Locate the cell with the specified text and output its [X, Y] center coordinate. 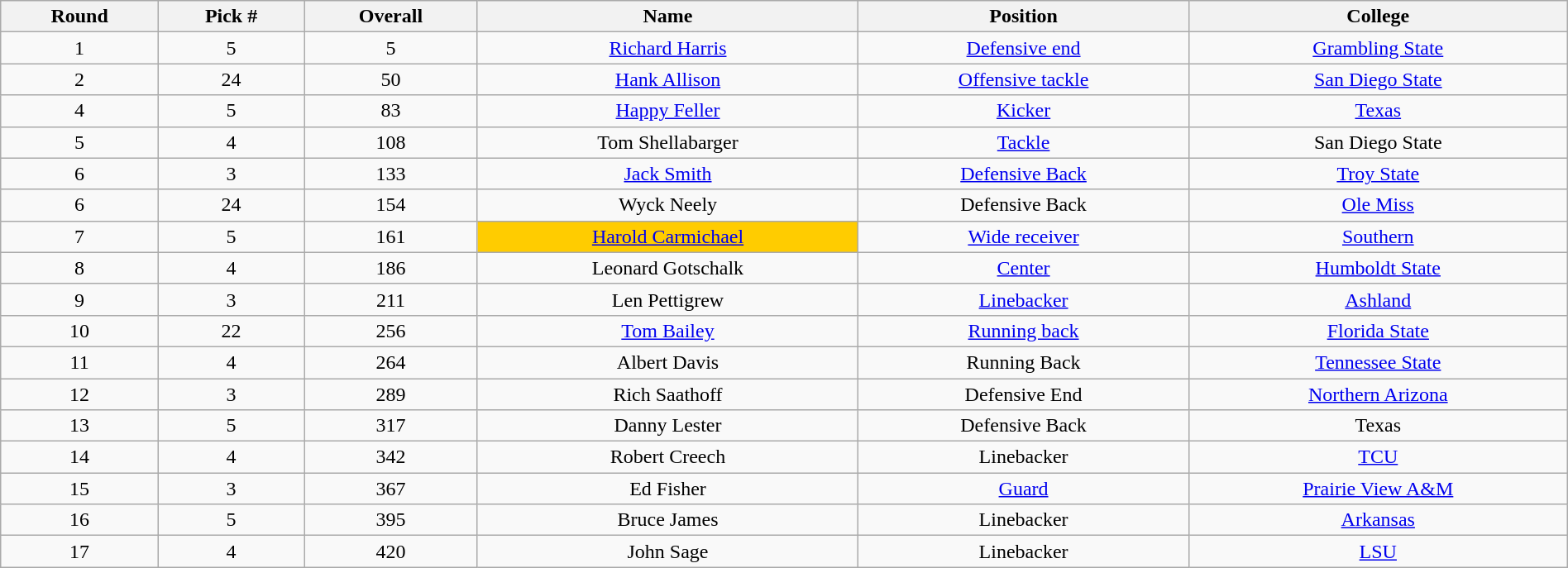
Round [79, 17]
108 [390, 142]
Humboldt State [1378, 268]
Southern [1378, 236]
Len Pettigrew [668, 299]
Ed Fisher [668, 489]
Pick # [231, 17]
Bruce James [668, 520]
317 [390, 426]
Tackle [1024, 142]
John Sage [668, 551]
367 [390, 489]
Harold Carmichael [668, 236]
8 [79, 268]
10 [79, 331]
Name [668, 17]
12 [79, 394]
154 [390, 205]
186 [390, 268]
Prairie View A&M [1378, 489]
Ole Miss [1378, 205]
Northern Arizona [1378, 394]
395 [390, 520]
Grambling State [1378, 48]
50 [390, 79]
Guard [1024, 489]
Jack Smith [668, 174]
Center [1024, 268]
22 [231, 331]
Rich Saathoff [668, 394]
LSU [1378, 551]
Robert Creech [668, 457]
2 [79, 79]
Running back [1024, 331]
16 [79, 520]
Happy Feller [668, 111]
Albert Davis [668, 362]
211 [390, 299]
Wyck Neely [668, 205]
Tennessee State [1378, 362]
Running Back [1024, 362]
Offensive tackle [1024, 79]
264 [390, 362]
1 [79, 48]
Wide receiver [1024, 236]
Tom Bailey [668, 331]
Troy State [1378, 174]
Arkansas [1378, 520]
Tom Shellabarger [668, 142]
Hank Allison [668, 79]
342 [390, 457]
11 [79, 362]
83 [390, 111]
161 [390, 236]
Florida State [1378, 331]
420 [390, 551]
Defensive End [1024, 394]
7 [79, 236]
Position [1024, 17]
17 [79, 551]
TCU [1378, 457]
Ashland [1378, 299]
Overall [390, 17]
289 [390, 394]
13 [79, 426]
Defensive end [1024, 48]
15 [79, 489]
College [1378, 17]
9 [79, 299]
Richard Harris [668, 48]
133 [390, 174]
14 [79, 457]
256 [390, 331]
Leonard Gotschalk [668, 268]
Danny Lester [668, 426]
Kicker [1024, 111]
